Detect which cell encompasses the target text, then output its (x, y) center coordinate. 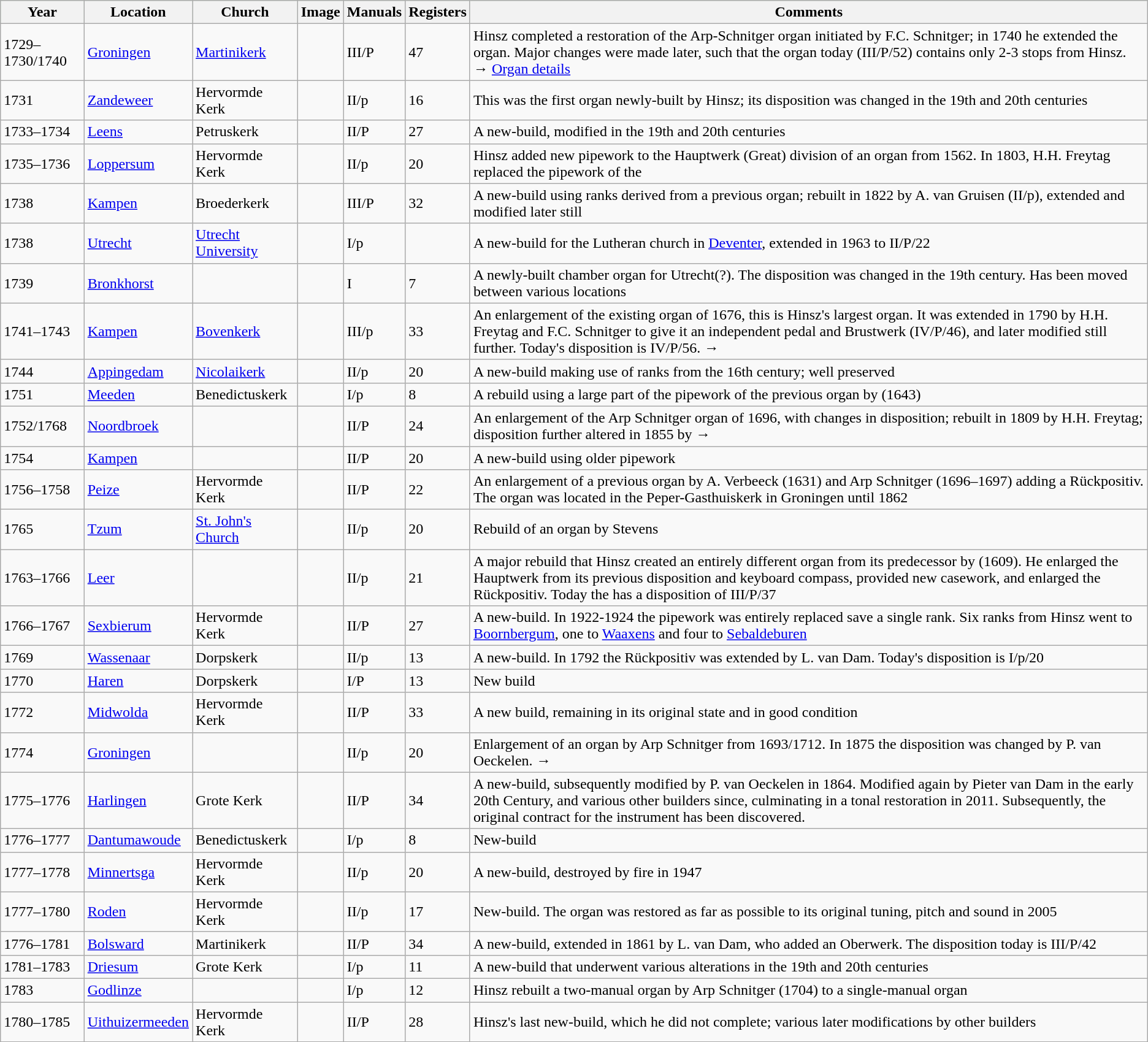
Meeden (138, 394)
1731 (42, 101)
Leens (138, 132)
1777–1778 (42, 872)
Manuals (374, 12)
1735–1736 (42, 163)
1729–1730/1740 (42, 52)
Utrecht (138, 243)
This was the first organ newly-built by Hinsz; its disposition was changed in the 19th and 20th centuries (808, 101)
A newly-built chamber organ for Utrecht(?). The disposition was changed in the 19th century. Has been moved between various locations (808, 283)
Minnertsga (138, 872)
1769 (42, 657)
7 (438, 283)
1765 (42, 530)
Comments (808, 12)
Peize (138, 489)
1754 (42, 458)
21 (438, 578)
22 (438, 489)
Appingedam (138, 371)
Petruskerk (245, 132)
Image (320, 12)
1770 (42, 681)
1775–1776 (42, 800)
17 (438, 911)
1744 (42, 371)
A new-build, destroyed by fire in 1947 (808, 872)
Broederkerk (245, 204)
47 (438, 52)
A new-build that underwent various alterations in the 19th and 20th centuries (808, 967)
Harlingen (138, 800)
1777–1780 (42, 911)
A new-build, modified in the 19th and 20th centuries (808, 132)
Uithuizermeeden (138, 1022)
A new-build making use of ranks from the 16th century; well preserved (808, 371)
A new-build using older pipework (808, 458)
New-build (808, 840)
1741–1743 (42, 331)
24 (438, 426)
Leer (138, 578)
A new build, remaining in its original state and in good condition (808, 713)
Hinsz added new pipework to the Hauptwerk (Great) division of an organ from 1562. In 1803, H.H. Freytag replaced the pipework of the (808, 163)
Registers (438, 12)
1780–1785 (42, 1022)
Zandeweer (138, 101)
New build (808, 681)
1752/1768 (42, 426)
Hinsz rebuilt a two-manual organ by Arp Schnitger (1704) to a single-manual organ (808, 990)
28 (438, 1022)
32 (438, 204)
A rebuild using a large part of the pipework of the previous organ by (1643) (808, 394)
III/p (374, 331)
Tzum (138, 530)
1781–1783 (42, 967)
I/P (374, 681)
Rebuild of an organ by Stevens (808, 530)
Godlinze (138, 990)
Roden (138, 911)
Noordbroek (138, 426)
12 (438, 990)
A new-build, extended in 1861 by L. van Dam, who added an Oberwerk. The disposition today is III/P/42 (808, 943)
I (374, 283)
Sexbierum (138, 626)
Wassenaar (138, 657)
1766–1767 (42, 626)
1783 (42, 990)
Bovenkerk (245, 331)
Year (42, 12)
1774 (42, 752)
1733–1734 (42, 132)
Enlargement of an organ by Arp Schnitger from 1693/1712. In 1875 the disposition was changed by P. van Oeckelen. → (808, 752)
Bolsward (138, 943)
1756–1758 (42, 489)
1751 (42, 394)
St. John's Church (245, 530)
Utrecht University (245, 243)
1776–1781 (42, 943)
Nicolaikerk (245, 371)
New-build. The organ was restored as far as possible to its original tuning, pitch and sound in 2005 (808, 911)
Haren (138, 681)
Driesum (138, 967)
11 (438, 967)
1739 (42, 283)
Church (245, 12)
Hinsz's last new-build, which he did not complete; various later modifications by other builders (808, 1022)
16 (438, 101)
Location (138, 12)
A new-build for the Lutheran church in Deventer, extended in 1963 to II/P/22 (808, 243)
A new-build using ranks derived from a previous organ; rebuilt in 1822 by A. van Gruisen (II/p), extended and modified later still (808, 204)
Midwolda (138, 713)
Dantumawoude (138, 840)
1763–1766 (42, 578)
1776–1777 (42, 840)
A new-build. In 1792 the Rückpositiv was extended by L. van Dam. Today's disposition is I/p/20 (808, 657)
Bronkhorst (138, 283)
1772 (42, 713)
Loppersum (138, 163)
